For the text-containing cell, return its midpoint in [x, y] coordinate format. 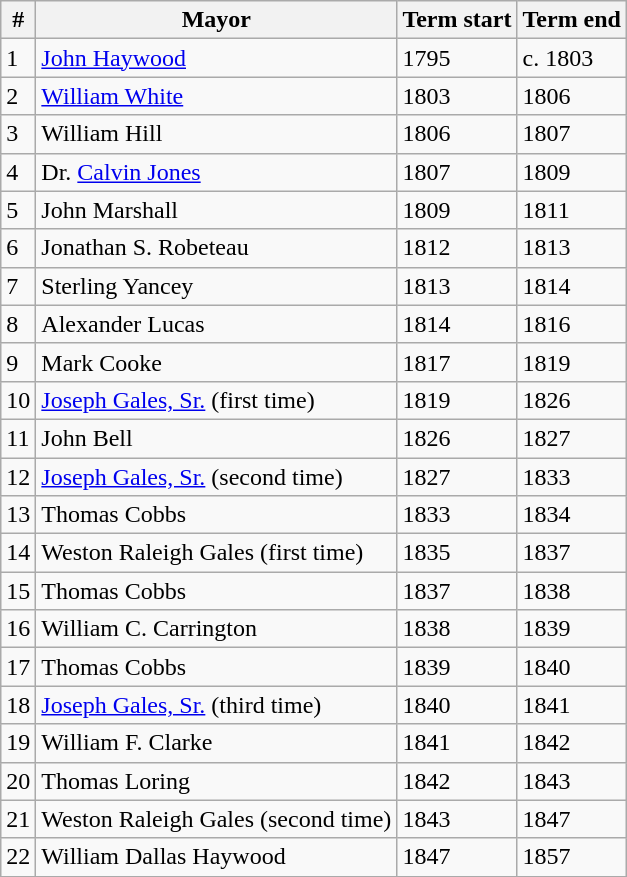
18 [18, 705]
Term end [572, 20]
Mayor [216, 20]
3 [18, 134]
1817 [457, 362]
16 [18, 629]
10 [18, 400]
21 [18, 819]
14 [18, 553]
John Bell [216, 438]
Weston Raleigh Gales (second time) [216, 819]
1835 [457, 553]
13 [18, 515]
12 [18, 477]
Joseph Gales, Sr. (first time) [216, 400]
1795 [457, 58]
7 [18, 286]
15 [18, 591]
William Dallas Haywood [216, 857]
William White [216, 96]
Sterling Yancey [216, 286]
John Haywood [216, 58]
2 [18, 96]
Weston Raleigh Gales (first time) [216, 553]
22 [18, 857]
William C. Carrington [216, 629]
17 [18, 667]
1816 [572, 324]
8 [18, 324]
Term start [457, 20]
William Hill [216, 134]
4 [18, 172]
1834 [572, 515]
20 [18, 781]
John Marshall [216, 210]
Dr. Calvin Jones [216, 172]
Alexander Lucas [216, 324]
Jonathan S. Robeteau [216, 248]
5 [18, 210]
1 [18, 58]
9 [18, 362]
1857 [572, 857]
1811 [572, 210]
6 [18, 248]
19 [18, 743]
c. 1803 [572, 58]
# [18, 20]
1803 [457, 96]
Thomas Loring [216, 781]
11 [18, 438]
William F. Clarke [216, 743]
Joseph Gales, Sr. (third time) [216, 705]
Mark Cooke [216, 362]
Joseph Gales, Sr. (second time) [216, 477]
1812 [457, 248]
